Provide the [X, Y] coordinate of the cell's center where the given text is located.  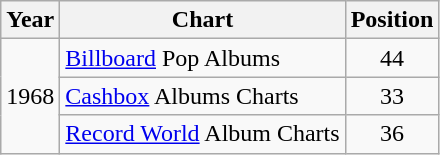
36 [392, 134]
Record World Album Charts [202, 134]
33 [392, 96]
Billboard Pop Albums [202, 58]
44 [392, 58]
1968 [30, 96]
Cashbox Albums Charts [202, 96]
Position [392, 20]
Year [30, 20]
Chart [202, 20]
